From the cell containing the given text, extract its center point as (X, Y) coordinate. 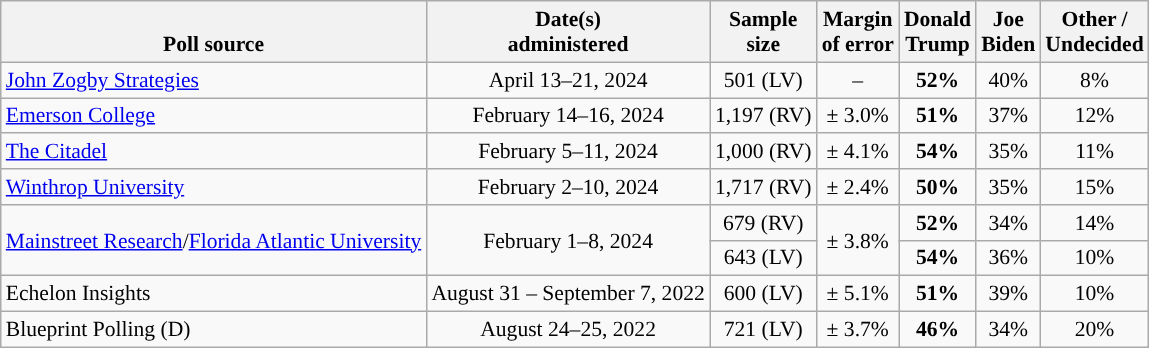
1,717 (RV) (764, 187)
8% (1094, 80)
20% (1094, 330)
± 2.4% (858, 187)
February 5–11, 2024 (568, 152)
11% (1094, 152)
721 (LV) (764, 330)
Winthrop University (214, 187)
± 5.1% (858, 294)
± 4.1% (858, 152)
Poll source (214, 32)
Mainstreet Research/Florida Atlantic University (214, 240)
15% (1094, 187)
February 14–16, 2024 (568, 116)
DonaldTrump (938, 32)
August 31 – September 7, 2022 (568, 294)
Blueprint Polling (D) (214, 330)
Other /Undecided (1094, 32)
600 (LV) (764, 294)
John Zogby Strategies (214, 80)
46% (938, 330)
1,197 (RV) (764, 116)
39% (1008, 294)
Date(s)administered (568, 32)
14% (1094, 223)
August 24–25, 2022 (568, 330)
Samplesize (764, 32)
Marginof error (858, 32)
Emerson College (214, 116)
36% (1008, 258)
April 13–21, 2024 (568, 80)
February 2–10, 2024 (568, 187)
± 3.0% (858, 116)
JoeBiden (1008, 32)
– (858, 80)
1,000 (RV) (764, 152)
12% (1094, 116)
501 (LV) (764, 80)
The Citadel (214, 152)
± 3.7% (858, 330)
February 1–8, 2024 (568, 240)
Echelon Insights (214, 294)
50% (938, 187)
± 3.8% (858, 240)
40% (1008, 80)
643 (LV) (764, 258)
679 (RV) (764, 223)
37% (1008, 116)
